Capture the cell that displays the provided text and extract its (X, Y) central coordinate. 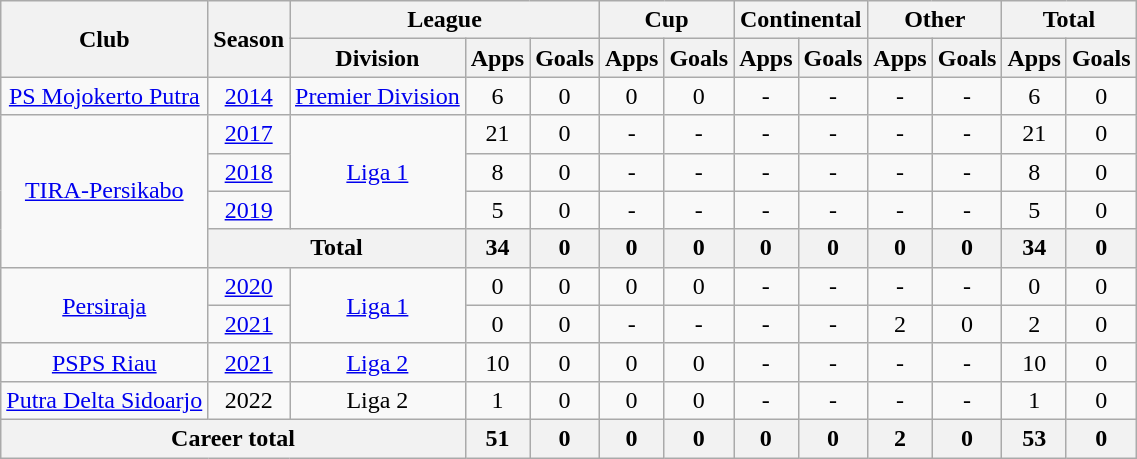
League (445, 20)
51 (497, 438)
2022 (249, 400)
PSPS Riau (104, 362)
2017 (249, 134)
Cup (666, 20)
2020 (249, 286)
Division (378, 58)
Career total (233, 438)
2018 (249, 172)
Season (249, 39)
Persiraja (104, 305)
Continental (801, 20)
2019 (249, 210)
2014 (249, 96)
PS Mojokerto Putra (104, 96)
Other (935, 20)
Premier Division (378, 96)
53 (1034, 438)
Club (104, 39)
Putra Delta Sidoarjo (104, 400)
TIRA-Persikabo (104, 191)
